Return the [X, Y] coordinate for the center point of the cell that contains the specified text.  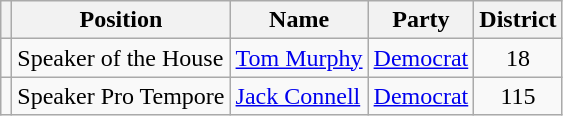
115 [518, 96]
Tom Murphy [299, 58]
Party [421, 20]
District [518, 20]
Jack Connell [299, 96]
Name [299, 20]
Speaker Pro Tempore [121, 96]
Speaker of the House [121, 58]
Position [121, 20]
18 [518, 58]
